Scan for the cell matching the given text and deliver its [X, Y] coordinate at center. 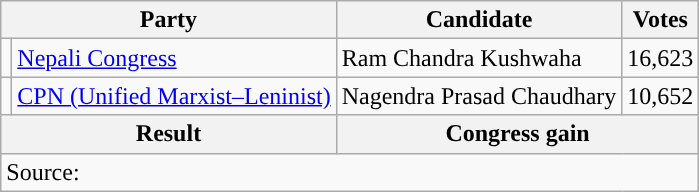
Congress gain [518, 134]
16,623 [660, 58]
Votes [660, 20]
Nagendra Prasad Chaudhary [479, 96]
Ram Chandra Kushwaha [479, 58]
Party [168, 20]
Candidate [479, 20]
Result [168, 134]
CPN (Unified Marxist–Leninist) [174, 96]
10,652 [660, 96]
Source: [350, 172]
Nepali Congress [174, 58]
